Find where the given text appears and provide that cell's center as (x, y) coordinate. 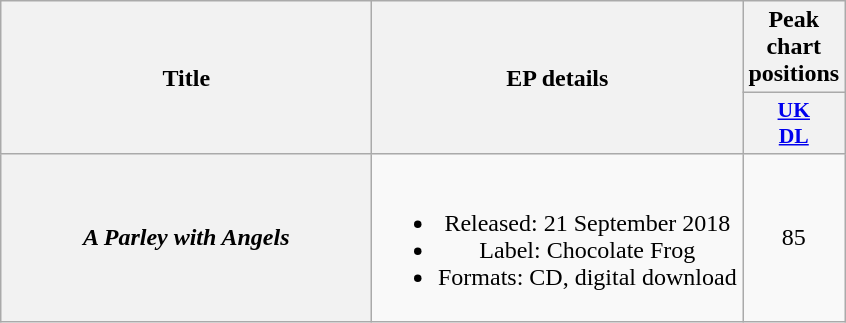
Title (186, 78)
EP details (558, 78)
Released: 21 September 2018Label: Chocolate FrogFormats: CD, digital download (558, 238)
A Parley with Angels (186, 238)
UKDL (794, 124)
85 (794, 238)
Peak chart positions (794, 47)
